For the text-containing cell, return its midpoint in [x, y] coordinate format. 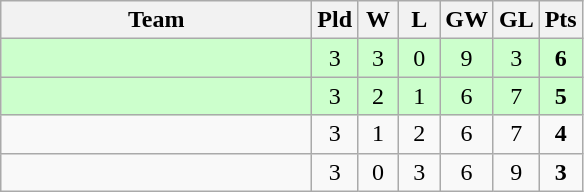
GL [516, 20]
Team [156, 20]
Pld [335, 20]
W [378, 20]
Pts [560, 20]
L [420, 20]
GW [467, 20]
4 [560, 134]
5 [560, 96]
